Extract the [X, Y] coordinate from the center of the cell holding the provided text.  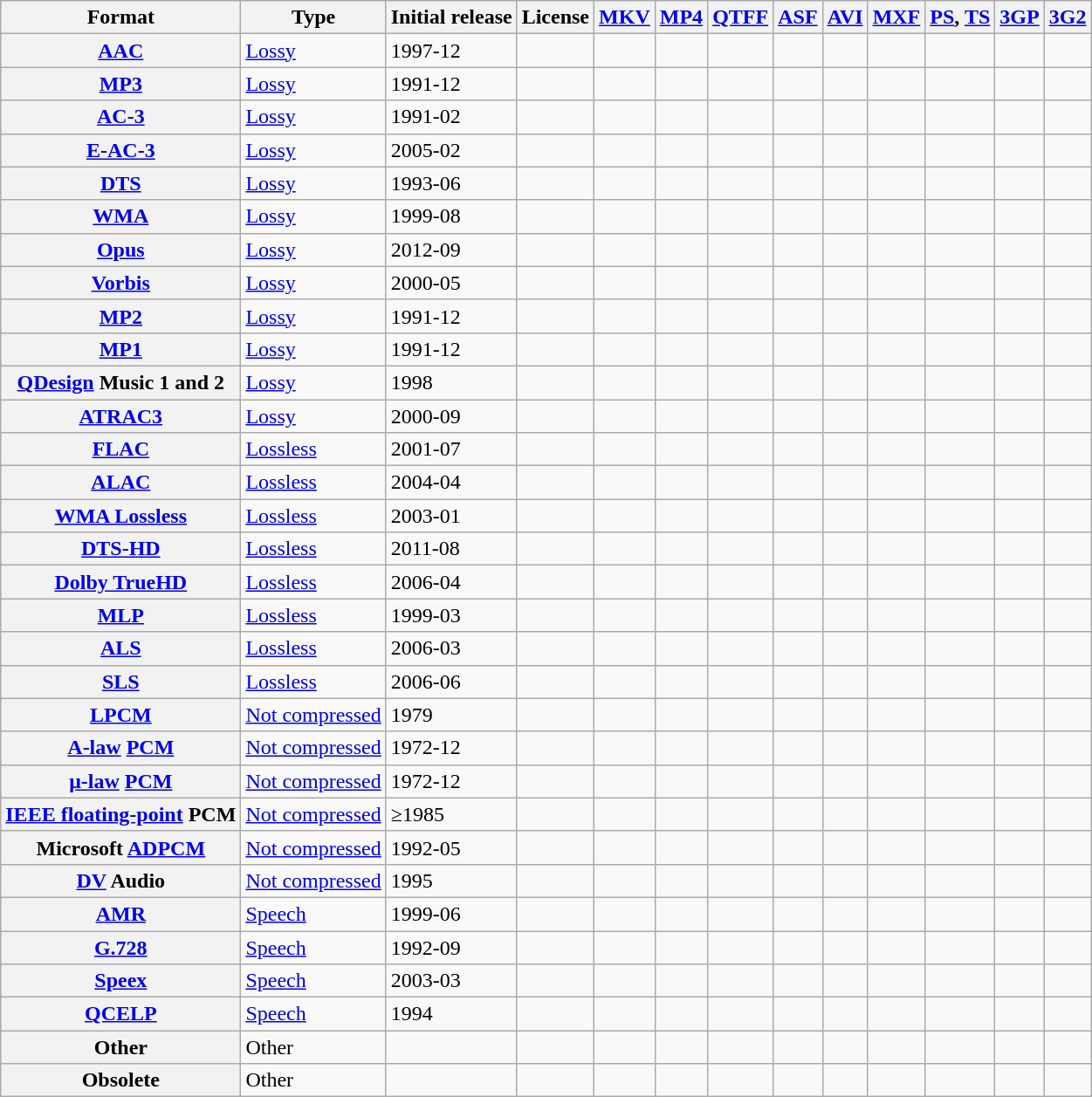
MP1 [120, 349]
ALS [120, 648]
LPCM [120, 715]
Speex [120, 981]
AC-3 [120, 117]
Dolby TrueHD [120, 582]
A-law PCM [120, 748]
MLP [120, 615]
MP2 [120, 316]
1997-12 [451, 51]
1992-09 [451, 947]
1999-06 [451, 914]
SLS [120, 682]
2003-01 [451, 516]
2001-07 [451, 449]
QCELP [120, 1014]
QDesign Music 1 and 2 [120, 382]
Obsolete [120, 1080]
DTS [120, 183]
2005-02 [451, 150]
2003-03 [451, 981]
DTS-HD [120, 549]
ATRAC3 [120, 416]
IEEE floating-point PCM [120, 814]
1995 [451, 881]
2006-03 [451, 648]
3G2 [1068, 17]
DV Audio [120, 881]
1994 [451, 1014]
FLAC [120, 449]
3GP [1020, 17]
QTFF [740, 17]
≥1985 [451, 814]
Vorbis [120, 283]
ASF [798, 17]
E-AC-3 [120, 150]
2012-09 [451, 250]
μ-law PCM [120, 781]
G.728 [120, 947]
1999-03 [451, 615]
PS, TS [960, 17]
Initial release [451, 17]
2011-08 [451, 549]
WMA [120, 216]
Format [120, 17]
1998 [451, 382]
AVI [845, 17]
1979 [451, 715]
1992-05 [451, 847]
2000-05 [451, 283]
MKV [625, 17]
Microsoft ADPCM [120, 847]
Opus [120, 250]
MP4 [681, 17]
2000-09 [451, 416]
1991-02 [451, 117]
1993-06 [451, 183]
AAC [120, 51]
2006-06 [451, 682]
MXF [896, 17]
2004-04 [451, 483]
License [555, 17]
WMA Lossless [120, 516]
MP3 [120, 84]
Type [313, 17]
1999-08 [451, 216]
ALAC [120, 483]
AMR [120, 914]
2006-04 [451, 582]
